Scan for the cell matching the given text and deliver its [X, Y] coordinate at center. 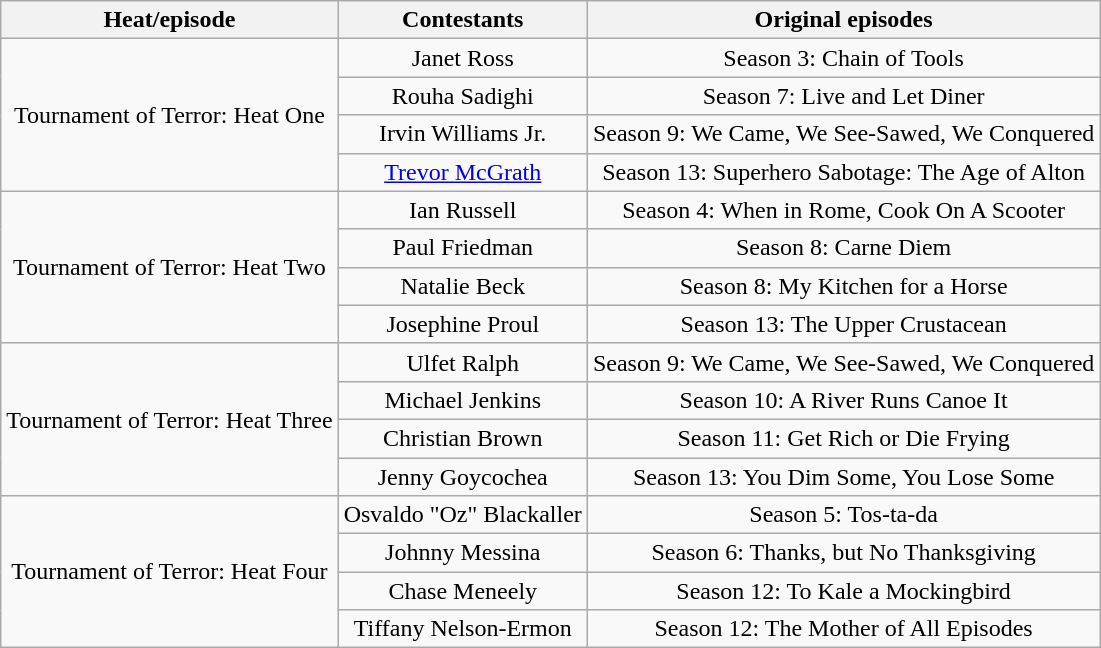
Season 4: When in Rome, Cook On A Scooter [843, 210]
Natalie Beck [462, 286]
Osvaldo "Oz" Blackaller [462, 515]
Season 8: My Kitchen for a Horse [843, 286]
Paul Friedman [462, 248]
Ulfet Ralph [462, 362]
Tournament of Terror: Heat Three [170, 419]
Irvin Williams Jr. [462, 134]
Christian Brown [462, 438]
Season 6: Thanks, but No Thanksgiving [843, 553]
Season 5: Tos-ta-da [843, 515]
Janet Ross [462, 58]
Season 3: Chain of Tools [843, 58]
Michael Jenkins [462, 400]
Tournament of Terror: Heat One [170, 115]
Season 7: Live and Let Diner [843, 96]
Josephine Proul [462, 324]
Season 13: Superhero Sabotage: The Age of Alton [843, 172]
Tournament of Terror: Heat Four [170, 572]
Season 12: To Kale a Mockingbird [843, 591]
Season 8: Carne Diem [843, 248]
Ian Russell [462, 210]
Season 13: The Upper Crustacean [843, 324]
Johnny Messina [462, 553]
Tournament of Terror: Heat Two [170, 267]
Rouha Sadighi [462, 96]
Season 13: You Dim Some, You Lose Some [843, 477]
Season 12: The Mother of All Episodes [843, 629]
Original episodes [843, 20]
Tiffany Nelson-Ermon [462, 629]
Chase Meneely [462, 591]
Season 11: Get Rich or Die Frying [843, 438]
Season 10: A River Runs Canoe It [843, 400]
Heat/episode [170, 20]
Trevor McGrath [462, 172]
Jenny Goycochea [462, 477]
Contestants [462, 20]
